Provide the [x, y] coordinate of the cell's center where the given text is located.  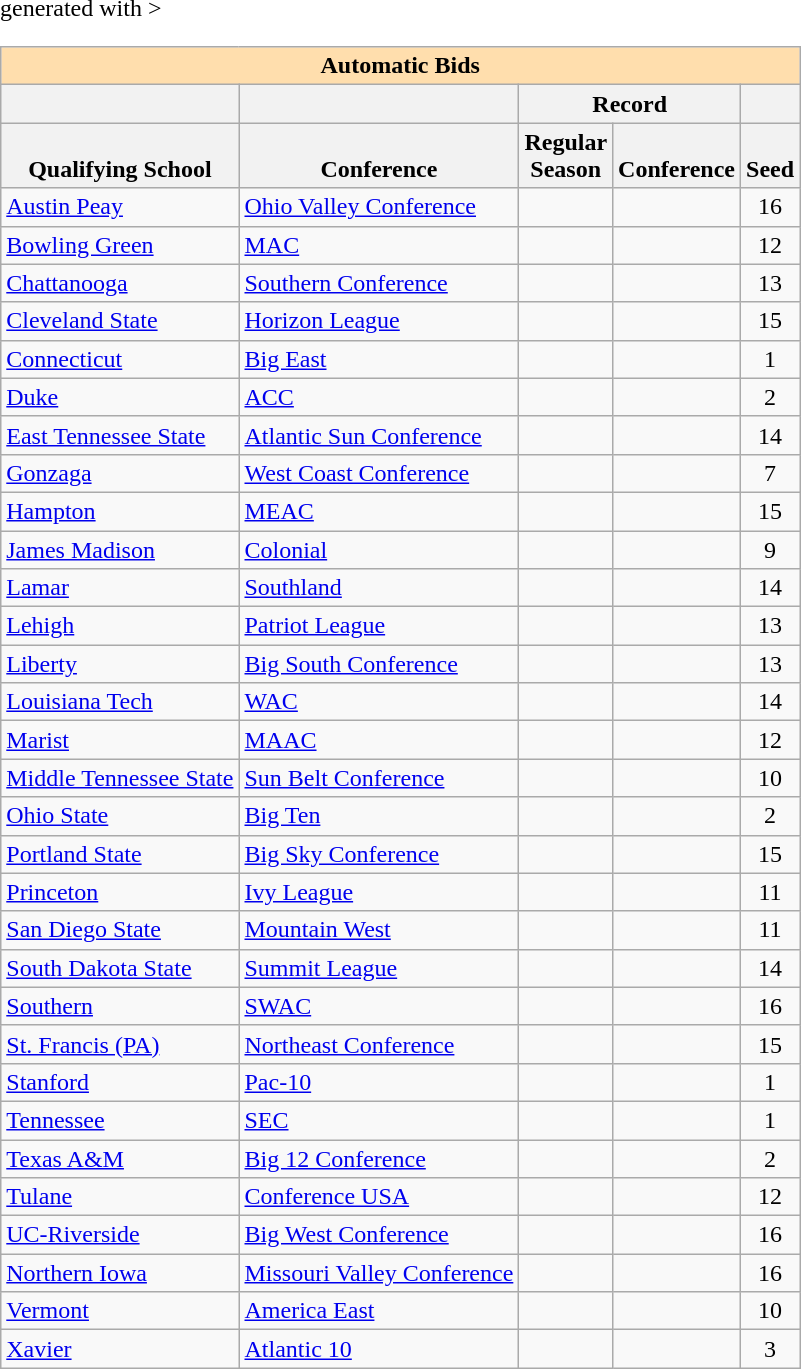
Summit League [379, 968]
Austin Peay [120, 207]
Chattanooga [120, 283]
Patriot League [379, 626]
Tulane [120, 1197]
Big Ten [379, 816]
Big South Conference [379, 664]
Mountain West [379, 930]
South Dakota State [120, 968]
9 [770, 549]
ACC [379, 397]
Ohio State [120, 816]
Liberty [120, 664]
Marist [120, 740]
WAC [379, 702]
UC-Riverside [120, 1235]
Atlantic Sun Conference [379, 435]
Duke [120, 397]
Vermont [120, 1311]
MAC [379, 245]
Gonzaga [120, 473]
Lamar [120, 588]
MAAC [379, 740]
San Diego State [120, 930]
7 [770, 473]
Sun Belt Conference [379, 778]
Northeast Conference [379, 1044]
Tennessee [120, 1120]
Southland [379, 588]
Ohio Valley Conference [379, 207]
MEAC [379, 511]
Middle Tennessee State [120, 778]
Princeton [120, 892]
James Madison [120, 549]
America East [379, 1311]
Conference USA [379, 1197]
Southern Conference [379, 283]
Northern Iowa [120, 1273]
Texas A&M [120, 1159]
Big East [379, 359]
Automatic Bids [400, 66]
Colonial [379, 549]
SEC [379, 1120]
SWAC [379, 1006]
Ivy League [379, 892]
Big West Conference [379, 1235]
RegularSeason [566, 156]
West Coast Conference [379, 473]
3 [770, 1349]
Bowling Green [120, 245]
St. Francis (PA) [120, 1044]
Qualifying School [120, 156]
Big 12 Conference [379, 1159]
Record [630, 104]
Horizon League [379, 321]
Stanford [120, 1082]
Lehigh [120, 626]
Southern [120, 1006]
Connecticut [120, 359]
Louisiana Tech [120, 702]
East Tennessee State [120, 435]
Xavier [120, 1349]
Hampton [120, 511]
Portland State [120, 854]
Pac-10 [379, 1082]
Atlantic 10 [379, 1349]
Cleveland State [120, 321]
Big Sky Conference [379, 854]
Missouri Valley Conference [379, 1273]
Seed [770, 156]
